From the cell containing the given text, extract its center point as (X, Y) coordinate. 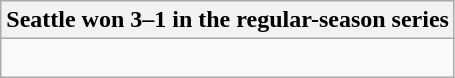
Seattle won 3–1 in the regular-season series (228, 20)
